Capture the cell that displays the provided text and extract its [X, Y] central coordinate. 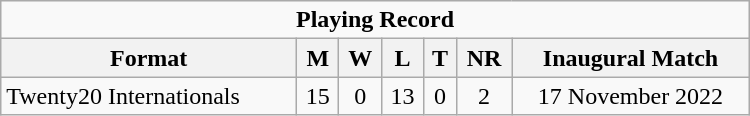
2 [484, 96]
13 [402, 96]
M [318, 58]
L [402, 58]
17 November 2022 [631, 96]
NR [484, 58]
Inaugural Match [631, 58]
Playing Record [375, 20]
W [360, 58]
15 [318, 96]
Twenty20 Internationals [149, 96]
Format [149, 58]
T [440, 58]
